Output the [X, Y] coordinate of the center of the cell containing the given text.  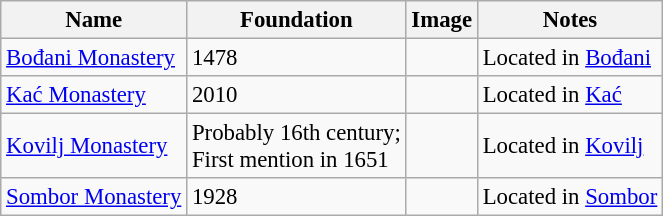
Sombor Monastery [94, 197]
Located in Sombor [570, 197]
Notes [570, 20]
2010 [296, 95]
1928 [296, 197]
Located in Kać [570, 95]
Bođani Monastery [94, 58]
Foundation [296, 20]
Name [94, 20]
Kać Monastery [94, 95]
Image [442, 20]
1478 [296, 58]
Located in Kovilj [570, 146]
Probably 16th century;First mention in 1651 [296, 146]
Kovilj Monastery [94, 146]
Located in Bođani [570, 58]
